Return the (X, Y) coordinate for the center point of the cell that contains the specified text.  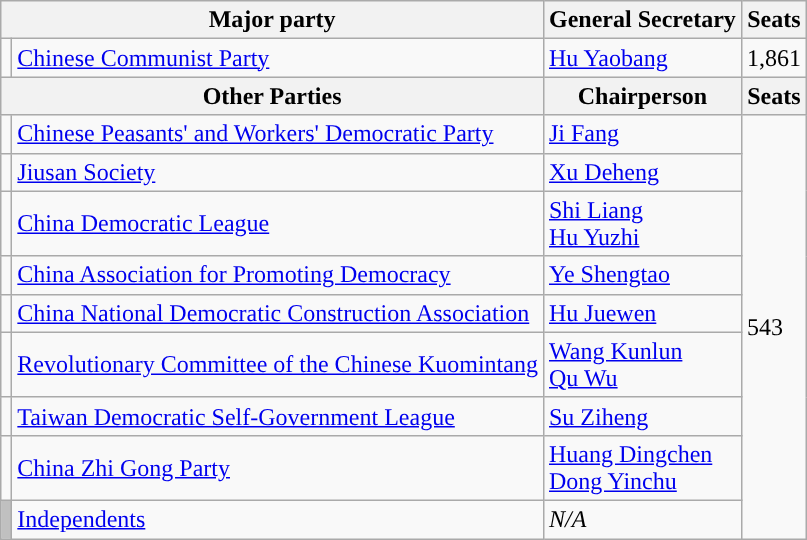
Hu Juewen (642, 313)
N/A (642, 519)
Revolutionary Committee of the Chinese Kuomintang (278, 364)
Independents (278, 519)
Wang KunlunQu Wu (642, 364)
Chinese Communist Party (278, 58)
Major party (272, 20)
Shi LiangHu Yuzhi (642, 224)
General Secretary (642, 20)
Huang DingchenDong Yinchu (642, 468)
Hu Yaobang (642, 58)
1,861 (774, 58)
China Zhi Gong Party (278, 468)
Chinese Peasants' and Workers' Democratic Party (278, 134)
Su Ziheng (642, 416)
Xu Deheng (642, 172)
Other Parties (272, 96)
Chairperson (642, 96)
Ye Shengtao (642, 275)
China Democratic League (278, 224)
China Association for Promoting Democracy (278, 275)
Taiwan Democratic Self-Government League (278, 416)
Ji Fang (642, 134)
China National Democratic Construction Association (278, 313)
Jiusan Society (278, 172)
543 (774, 327)
